Return the [x, y] coordinate for the center point of the cell that contains the specified text.  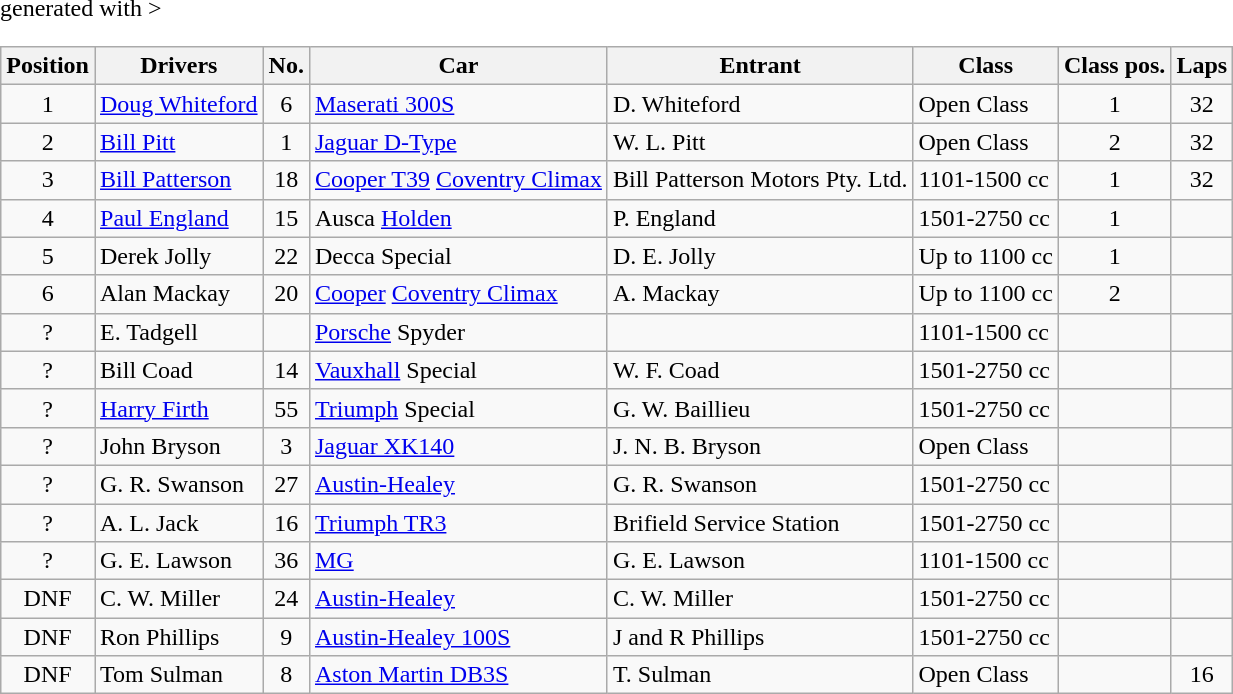
John Bryson [178, 446]
A. L. Jack [178, 523]
Austin-Healey 100S [458, 637]
Tom Sulman [178, 675]
Jaguar D-Type [458, 142]
D. E. Jolly [760, 256]
Bill Coad [178, 370]
Aston Martin DB3S [458, 675]
55 [286, 408]
D. Whiteford [760, 104]
22 [286, 256]
9 [286, 637]
15 [286, 218]
J and R Phillips [760, 637]
Class [986, 66]
4 [48, 218]
J. N. B. Bryson [760, 446]
Porsche Spyder [458, 332]
Vauxhall Special [458, 370]
A. Mackay [760, 294]
G. W. Baillieu [760, 408]
Bill Patterson Motors Pty. Ltd. [760, 180]
P. England [760, 218]
Position [48, 66]
Cooper Coventry Climax [458, 294]
27 [286, 484]
Bill Patterson [178, 180]
T. Sulman [760, 675]
Ausca Holden [458, 218]
Alan Mackay [178, 294]
5 [48, 256]
Doug Whiteford [178, 104]
Maserati 300S [458, 104]
14 [286, 370]
Jaguar XK140 [458, 446]
Class pos. [1114, 66]
Triumph Special [458, 408]
Laps [1202, 66]
No. [286, 66]
Brifield Service Station [760, 523]
Bill Pitt [178, 142]
Harry Firth [178, 408]
Paul England [178, 218]
18 [286, 180]
MG [458, 561]
8 [286, 675]
Cooper T39 Coventry Climax [458, 180]
Ron Phillips [178, 637]
Car [458, 66]
W. L. Pitt [760, 142]
Drivers [178, 66]
24 [286, 599]
20 [286, 294]
Triumph TR3 [458, 523]
E. Tadgell [178, 332]
Derek Jolly [178, 256]
Entrant [760, 66]
W. F. Coad [760, 370]
36 [286, 561]
Decca Special [458, 256]
